Pinpoint the cell where the given text exists, returning its [X, Y] midpoint coordinate. 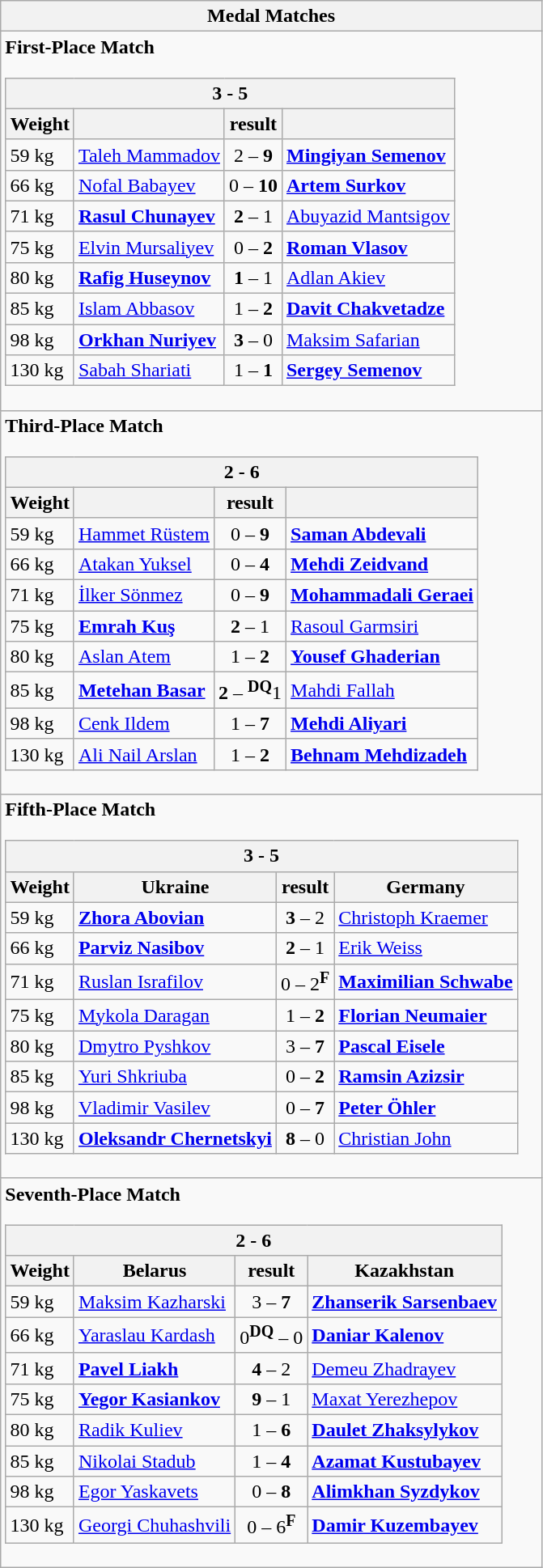
Peter Öhler [426, 1108]
Parviz Nasibov [175, 948]
Vladimir Vasilev [175, 1108]
Islam Abbasov [149, 309]
Emrah Kuş [144, 626]
Artem Surkov [367, 185]
Pascal Eisele [426, 1046]
Maksim Kazharski [154, 1302]
Hammet Rüstem [144, 533]
Zhora Abovian [175, 917]
Metehan Basar [144, 691]
Medal Matches [272, 16]
Behnam Mehdizadeh [382, 754]
Maxat Yerezhepov [405, 1399]
Mingiyan Semenov [367, 155]
Yaraslau Kardash [154, 1335]
Dmytro Pyshkov [175, 1046]
Oleksandr Chernetskyi [175, 1138]
Roman Vlasov [367, 247]
Christoph Kraemer [426, 917]
Azamat Kustubayev [405, 1461]
0DQ – 0 [272, 1335]
1 – 7 [249, 723]
0 – 10 [252, 185]
Germany [426, 887]
3 – 2 [304, 917]
0 – 4 [249, 564]
Abuyazid Mantsigov [367, 216]
0 – 8 [272, 1492]
1 – 4 [272, 1461]
Yuri Shkriuba [175, 1077]
Rasoul Garmsiri [382, 626]
9 – 1 [272, 1399]
İlker Sönmez [144, 595]
Florian Neumaier [426, 1015]
Mahdi Fallah [382, 691]
Taleh Mammadov [149, 155]
Nofal Babayev [149, 185]
Maksim Safarian [367, 340]
1 – 6 [272, 1430]
Saman Abdevali [382, 533]
Radik Kuliev [154, 1430]
2 – DQ1 [249, 691]
Belarus [154, 1271]
2 – 9 [252, 155]
3 – 0 [252, 340]
Damir Kuzembayev [405, 1526]
Elvin Mursaliyev [149, 247]
Ali Nail Arslan [144, 754]
Orkhan Nuriyev [149, 340]
4 – 2 [272, 1368]
0 – 2F [304, 982]
Mehdi Aliyari [382, 723]
Yegor Kasiankov [154, 1399]
Yousef Ghaderian [382, 657]
0 – 7 [304, 1108]
Maximilian Schwabe [426, 982]
Kazakhstan [405, 1271]
Ukraine [175, 887]
Rasul Chunayev [149, 216]
Alimkhan Syzdykov [405, 1492]
Egor Yaskavets [154, 1492]
Sabah Shariati [149, 371]
Zhanserik Sarsenbaev [405, 1302]
Aslan Atem [144, 657]
8 – 0 [304, 1138]
Adlan Akiev [367, 278]
Mohammadali Geraei [382, 595]
Ramsin Azizsir [426, 1077]
Cenk Ildem [144, 723]
Mykola Daragan [175, 1015]
Nikolai Stadub [154, 1461]
Mehdi Zeidvand [382, 564]
Ruslan Israfilov [175, 982]
Daniar Kalenov [405, 1335]
Daulet Zhaksylykov [405, 1430]
Demeu Zhadrayev [405, 1368]
Atakan Yuksel [144, 564]
Erik Weiss [426, 948]
Georgi Chuhashvili [154, 1526]
Sergey Semenov [367, 371]
Pavel Liakh [154, 1368]
Christian John [426, 1138]
0 – 6F [272, 1526]
Rafig Huseynov [149, 278]
Davit Chakvetadze [367, 309]
